Scan for the cell matching the given text and deliver its [X, Y] coordinate at center. 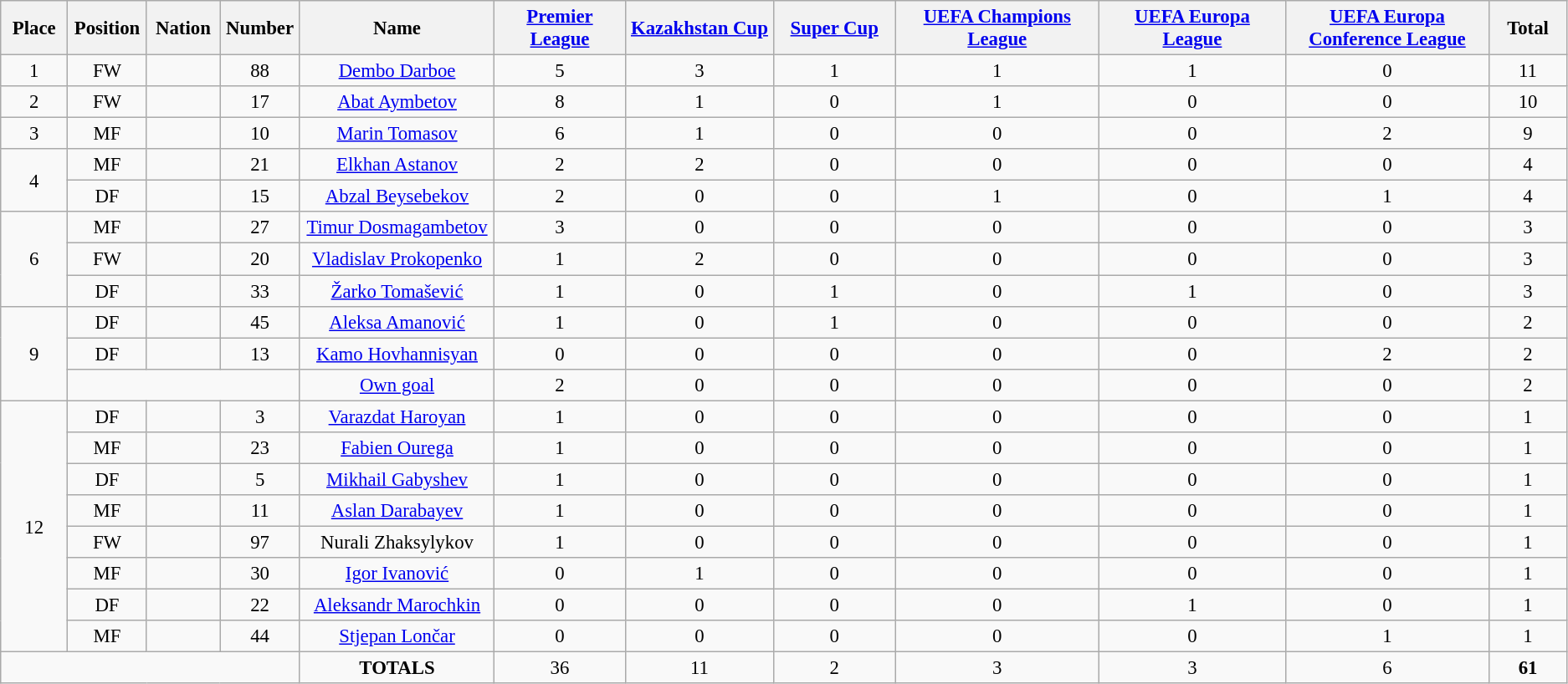
Position [107, 28]
UEFA Europa League [1193, 28]
Fabien Ourega [397, 448]
Mikhail Gabyshev [397, 479]
22 [260, 605]
Varazdat Haroyan [397, 416]
44 [260, 636]
20 [260, 259]
Vladislav Prokopenko [397, 259]
61 [1528, 668]
Nation [183, 28]
Own goal [397, 385]
Place [34, 28]
Žarko Tomašević [397, 291]
Elkhan Astanov [397, 165]
Aleksandr Marochkin [397, 605]
Kamo Hovhannisyan [397, 354]
30 [260, 574]
Number [260, 28]
12 [34, 527]
Super Cup [834, 28]
88 [260, 71]
45 [260, 322]
Timur Dosmagambetov [397, 228]
13 [260, 354]
UEFA Champions League [997, 28]
97 [260, 542]
Abat Aymbetov [397, 102]
17 [260, 102]
Marin Tomasov [397, 134]
Abzal Beysebekov [397, 197]
36 [561, 668]
23 [260, 448]
Nurali Zhaksylykov [397, 542]
Premier League [561, 28]
UEFA Europa Conference League [1387, 28]
33 [260, 291]
Aslan Darabayev [397, 511]
Igor Ivanović [397, 574]
15 [260, 197]
8 [561, 102]
TOTALS [397, 668]
Aleksa Amanović [397, 322]
Total [1528, 28]
Dembo Darboe [397, 71]
27 [260, 228]
Name [397, 28]
Kazakhstan Cup [699, 28]
Stjepan Lončar [397, 636]
21 [260, 165]
